Identify which cell holds the provided text, then report its (X, Y) central coordinate. 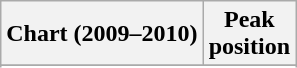
Chart (2009–2010) (102, 34)
Peakposition (249, 34)
